Provide the [X, Y] coordinate of the cell's center where the given text is located.  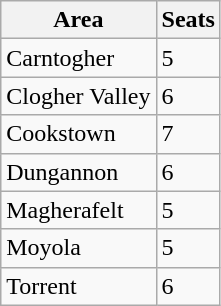
Area [78, 20]
Clogher Valley [78, 96]
Carntogher [78, 58]
Dungannon [78, 172]
Moyola [78, 248]
7 [188, 134]
Seats [188, 20]
Magherafelt [78, 210]
Cookstown [78, 134]
Torrent [78, 286]
